Return the [x, y] coordinate for the center point of the cell that contains the specified text.  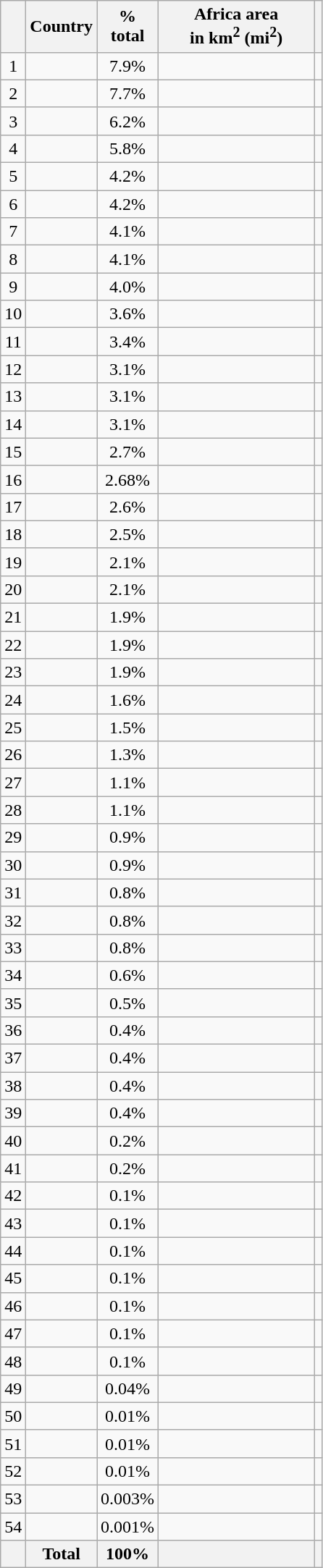
50 [13, 1416]
%total [127, 27]
1.5% [127, 728]
48 [13, 1361]
36 [13, 1030]
49 [13, 1388]
1 [13, 66]
24 [13, 700]
0.003% [127, 1499]
7.7% [127, 93]
9 [13, 287]
12 [13, 369]
6.2% [127, 121]
3 [13, 121]
51 [13, 1443]
7.9% [127, 66]
26 [13, 755]
38 [13, 1086]
43 [13, 1223]
1.6% [127, 700]
2 [13, 93]
22 [13, 645]
4 [13, 148]
30 [13, 865]
39 [13, 1113]
19 [13, 562]
10 [13, 314]
100% [127, 1554]
44 [13, 1251]
17 [13, 507]
53 [13, 1499]
34 [13, 975]
52 [13, 1471]
37 [13, 1058]
1.3% [127, 755]
47 [13, 1333]
0.6% [127, 975]
14 [13, 424]
16 [13, 479]
2.5% [127, 534]
8 [13, 259]
20 [13, 589]
27 [13, 783]
Africa areain km2 (mi2) [236, 27]
2.68% [127, 479]
33 [13, 948]
Total [62, 1554]
42 [13, 1196]
0.001% [127, 1527]
2.7% [127, 452]
5.8% [127, 148]
0.04% [127, 1388]
46 [13, 1306]
5 [13, 177]
31 [13, 893]
29 [13, 838]
Country [62, 27]
28 [13, 810]
4.0% [127, 287]
35 [13, 1003]
0.5% [127, 1003]
21 [13, 617]
7 [13, 232]
40 [13, 1141]
2.6% [127, 507]
45 [13, 1278]
41 [13, 1168]
25 [13, 728]
18 [13, 534]
54 [13, 1527]
23 [13, 673]
13 [13, 397]
3.4% [127, 342]
6 [13, 204]
32 [13, 920]
3.6% [127, 314]
11 [13, 342]
15 [13, 452]
